Pinpoint the cell where the given text exists, returning its (x, y) midpoint coordinate. 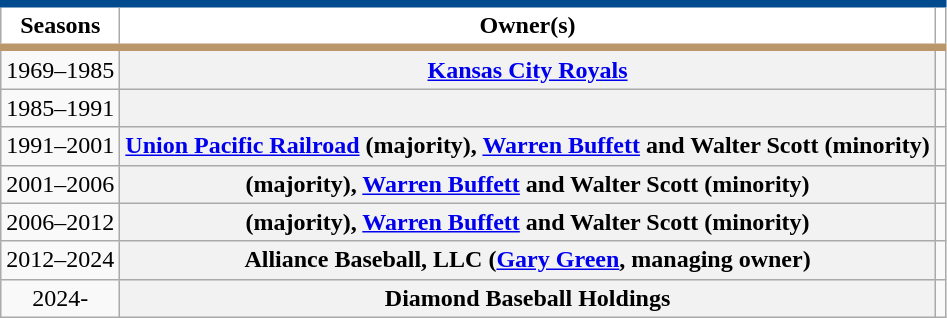
Alliance Baseball, LLC (Gary Green, managing owner) (528, 260)
1985–1991 (60, 108)
Diamond Baseball Holdings (528, 298)
Kansas City Royals (528, 68)
Union Pacific Railroad (majority), Warren Buffett and Walter Scott (minority) (528, 146)
Owner(s) (528, 26)
Seasons (60, 26)
1991–2001 (60, 146)
2006–2012 (60, 222)
2024- (60, 298)
2012–2024 (60, 260)
1969–1985 (60, 68)
2001–2006 (60, 184)
